Output the [X, Y] coordinate of the center of the cell containing the given text.  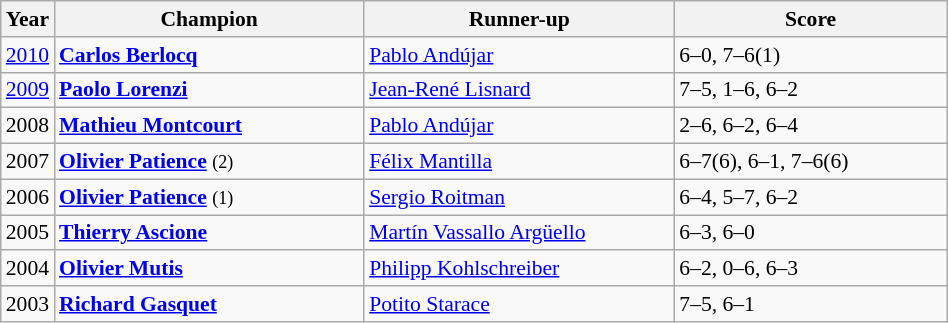
2006 [28, 197]
Year [28, 19]
Mathieu Montcourt [209, 126]
2008 [28, 126]
Paolo Lorenzi [209, 90]
Olivier Patience (2) [209, 162]
Olivier Mutis [209, 269]
Sergio Roitman [519, 197]
Félix Mantilla [519, 162]
Olivier Patience (1) [209, 197]
2003 [28, 304]
Champion [209, 19]
2009 [28, 90]
Jean-René Lisnard [519, 90]
Thierry Ascione [209, 233]
2–6, 6–2, 6–4 [810, 126]
7–5, 1–6, 6–2 [810, 90]
Potito Starace [519, 304]
Richard Gasquet [209, 304]
6–0, 7–6(1) [810, 55]
Martín Vassallo Argüello [519, 233]
6–4, 5–7, 6–2 [810, 197]
Carlos Berlocq [209, 55]
Runner-up [519, 19]
Philipp Kohlschreiber [519, 269]
2004 [28, 269]
6–2, 0–6, 6–3 [810, 269]
2010 [28, 55]
2007 [28, 162]
7–5, 6–1 [810, 304]
6–7(6), 6–1, 7–6(6) [810, 162]
Score [810, 19]
6–3, 6–0 [810, 233]
2005 [28, 233]
